Detect which cell encompasses the target text, then output its (x, y) center coordinate. 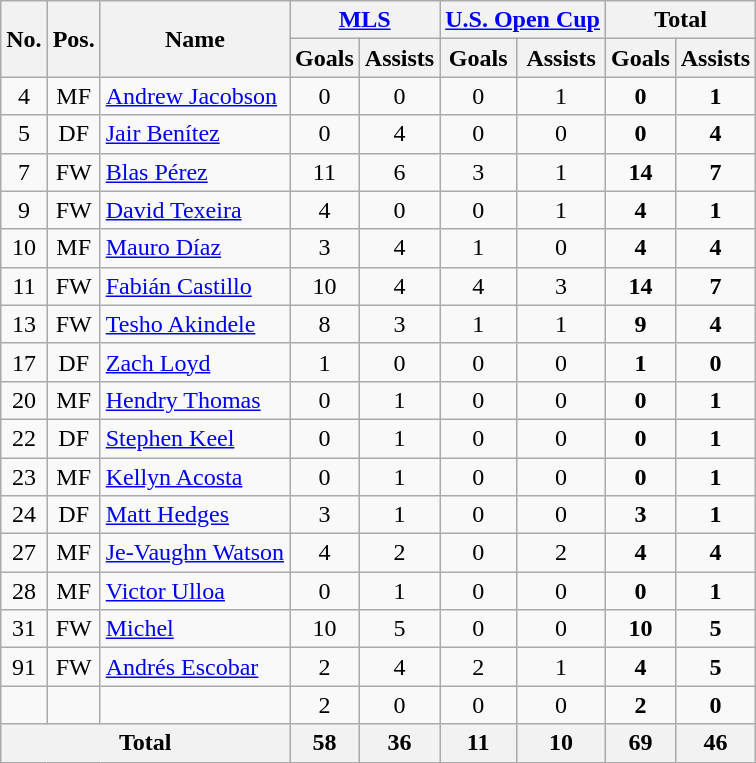
Tesho Akindele (194, 324)
Fabián Castillo (194, 286)
MLS (365, 20)
28 (24, 591)
31 (24, 629)
Name (194, 39)
Jair Benítez (194, 134)
Hendry Thomas (194, 400)
46 (715, 743)
6 (399, 172)
Matt Hedges (194, 515)
17 (24, 362)
Andrew Jacobson (194, 96)
Victor Ulloa (194, 591)
23 (24, 477)
Je-Vaughn Watson (194, 553)
Pos. (74, 39)
58 (325, 743)
22 (24, 438)
27 (24, 553)
13 (24, 324)
20 (24, 400)
91 (24, 667)
Michel (194, 629)
Andrés Escobar (194, 667)
No. (24, 39)
24 (24, 515)
Blas Pérez (194, 172)
Kellyn Acosta (194, 477)
U.S. Open Cup (523, 20)
Zach Loyd (194, 362)
Stephen Keel (194, 438)
Mauro Díaz (194, 248)
36 (399, 743)
David Texeira (194, 210)
69 (641, 743)
8 (325, 324)
